Identify which cell holds the provided text, then report its [X, Y] central coordinate. 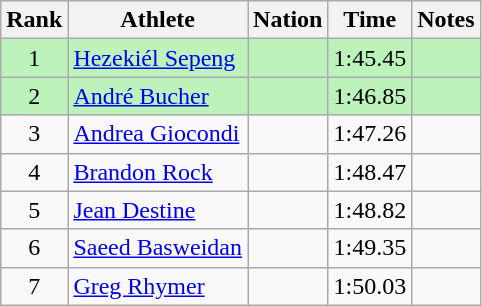
1 [34, 58]
Saeed Basweidan [158, 248]
3 [34, 134]
6 [34, 248]
1:47.26 [370, 134]
1:50.03 [370, 286]
1:48.82 [370, 210]
André Bucher [158, 96]
1:49.35 [370, 248]
1:45.45 [370, 58]
Brandon Rock [158, 172]
Notes [446, 20]
Greg Rhymer [158, 286]
1:48.47 [370, 172]
Time [370, 20]
1:46.85 [370, 96]
Andrea Giocondi [158, 134]
Athlete [158, 20]
Rank [34, 20]
5 [34, 210]
Hezekiél Sepeng [158, 58]
7 [34, 286]
Jean Destine [158, 210]
Nation [288, 20]
4 [34, 172]
2 [34, 96]
